Pinpoint the cell where the given text exists, returning its (x, y) midpoint coordinate. 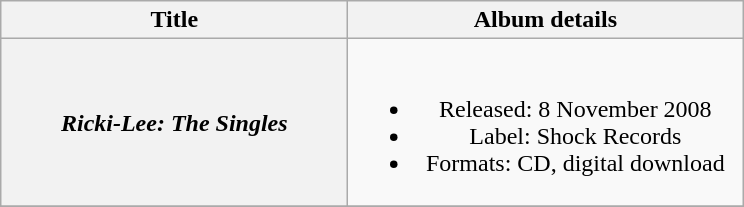
Released: 8 November 2008Label: Shock RecordsFormats: CD, digital download (546, 122)
Album details (546, 20)
Ricki-Lee: The Singles (174, 122)
Title (174, 20)
